From the cell containing the given text, extract its center point as (x, y) coordinate. 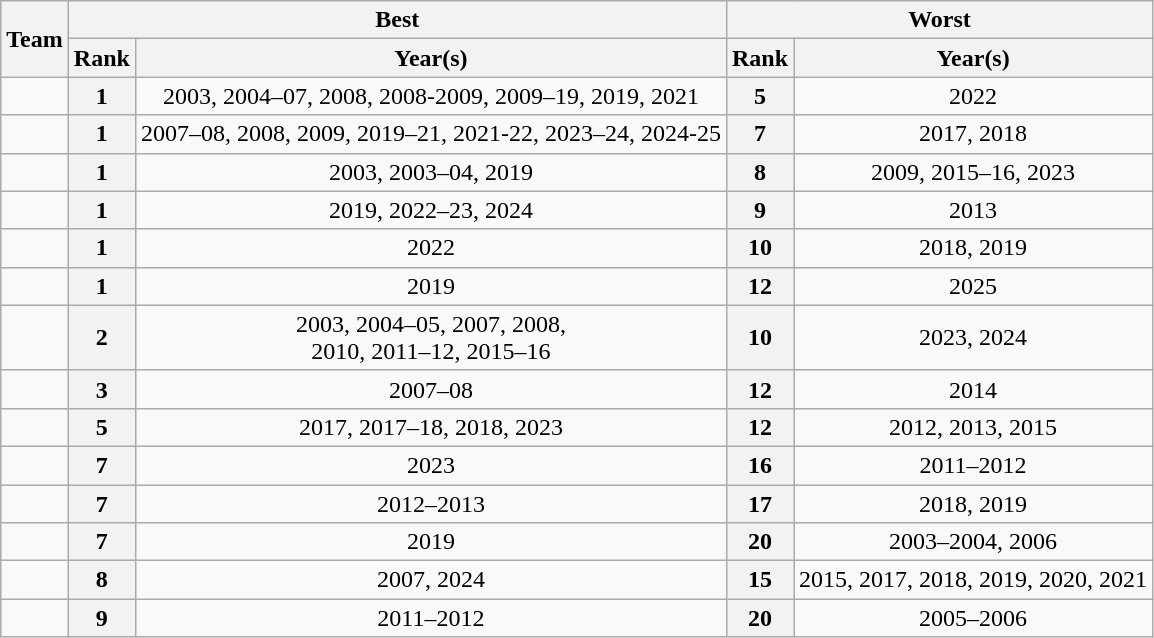
2003, 2003–04, 2019 (430, 172)
2007, 2024 (430, 580)
2005–2006 (974, 618)
2012, 2013, 2015 (974, 427)
Worst (939, 20)
3 (102, 389)
Team (35, 39)
2017, 2018 (974, 134)
2025 (974, 286)
Best (397, 20)
2015, 2017, 2018, 2019, 2020, 2021 (974, 580)
2003, 2004–07, 2008, 2008-2009, 2009–19, 2019, 2021 (430, 96)
15 (760, 580)
2009, 2015–16, 2023 (974, 172)
2003–2004, 2006 (974, 542)
16 (760, 465)
2007–08, 2008, 2009, 2019–21, 2021-22, 2023–24, 2024-25 (430, 134)
2023, 2024 (974, 338)
2012–2013 (430, 503)
2014 (974, 389)
2007–08 (430, 389)
2019, 2022–23, 2024 (430, 210)
2 (102, 338)
17 (760, 503)
2023 (430, 465)
2003, 2004–05, 2007, 2008,2010, 2011–12, 2015–16 (430, 338)
2017, 2017–18, 2018, 2023 (430, 427)
2013 (974, 210)
